Determine the (x, y) coordinate at the center of the cell enclosing the given text.  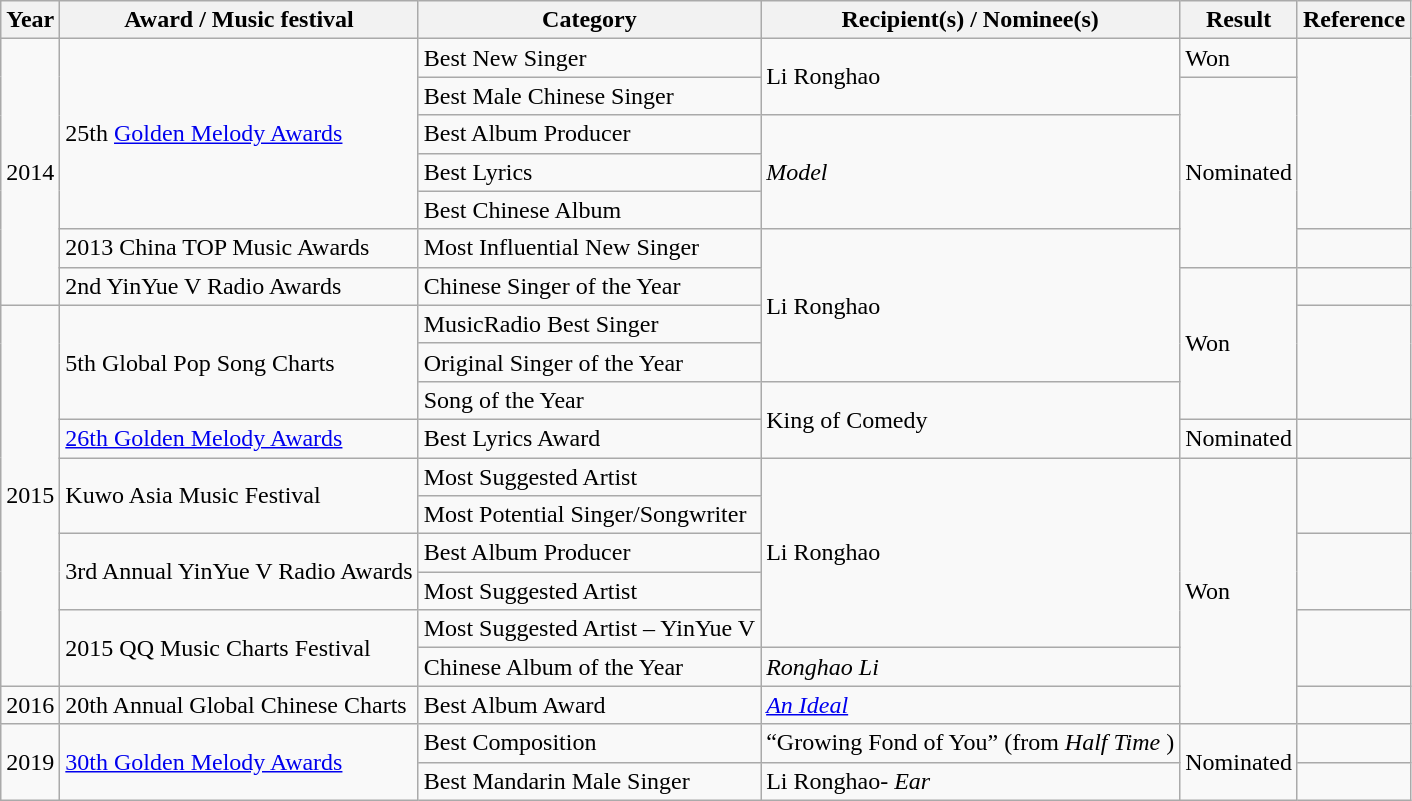
Best New Singer (589, 58)
Model (970, 172)
Best Lyrics Award (589, 438)
Most Potential Singer/Songwriter (589, 515)
Best Album Award (589, 705)
Most Influential New Singer (589, 248)
Result (1239, 20)
Kuwo Asia Music Festival (239, 496)
Best Lyrics (589, 172)
2nd YinYue V Radio Awards (239, 286)
Reference (1354, 20)
Recipient(s) / Nominee(s) (970, 20)
Award / Music festival (239, 20)
King of Comedy (970, 419)
Chinese Album of the Year (589, 667)
2016 (30, 705)
5th Global Pop Song Charts (239, 362)
3rd Annual YinYue V Radio Awards (239, 572)
Most Suggested Artist – YinYue V (589, 629)
MusicRadio Best Singer (589, 324)
25th Golden Melody Awards (239, 134)
2013 China TOP Music Awards (239, 248)
Best Mandarin Male Singer (589, 781)
2014 (30, 172)
Best Composition (589, 743)
2015 QQ Music Charts Festival (239, 648)
An Ideal (970, 705)
Chinese Singer of the Year (589, 286)
Year (30, 20)
Song of the Year (589, 400)
“Growing Fond of You” (from Half Time ) (970, 743)
20th Annual Global Chinese Charts (239, 705)
26th Golden Melody Awards (239, 438)
Li Ronghao- Ear (970, 781)
2019 (30, 762)
2015 (30, 496)
Ronghao Li (970, 667)
Best Male Chinese Singer (589, 96)
Best Chinese Album (589, 210)
Category (589, 20)
30th Golden Melody Awards (239, 762)
Original Singer of the Year (589, 362)
